Extract the [X, Y] coordinate from the center of the cell holding the provided text.  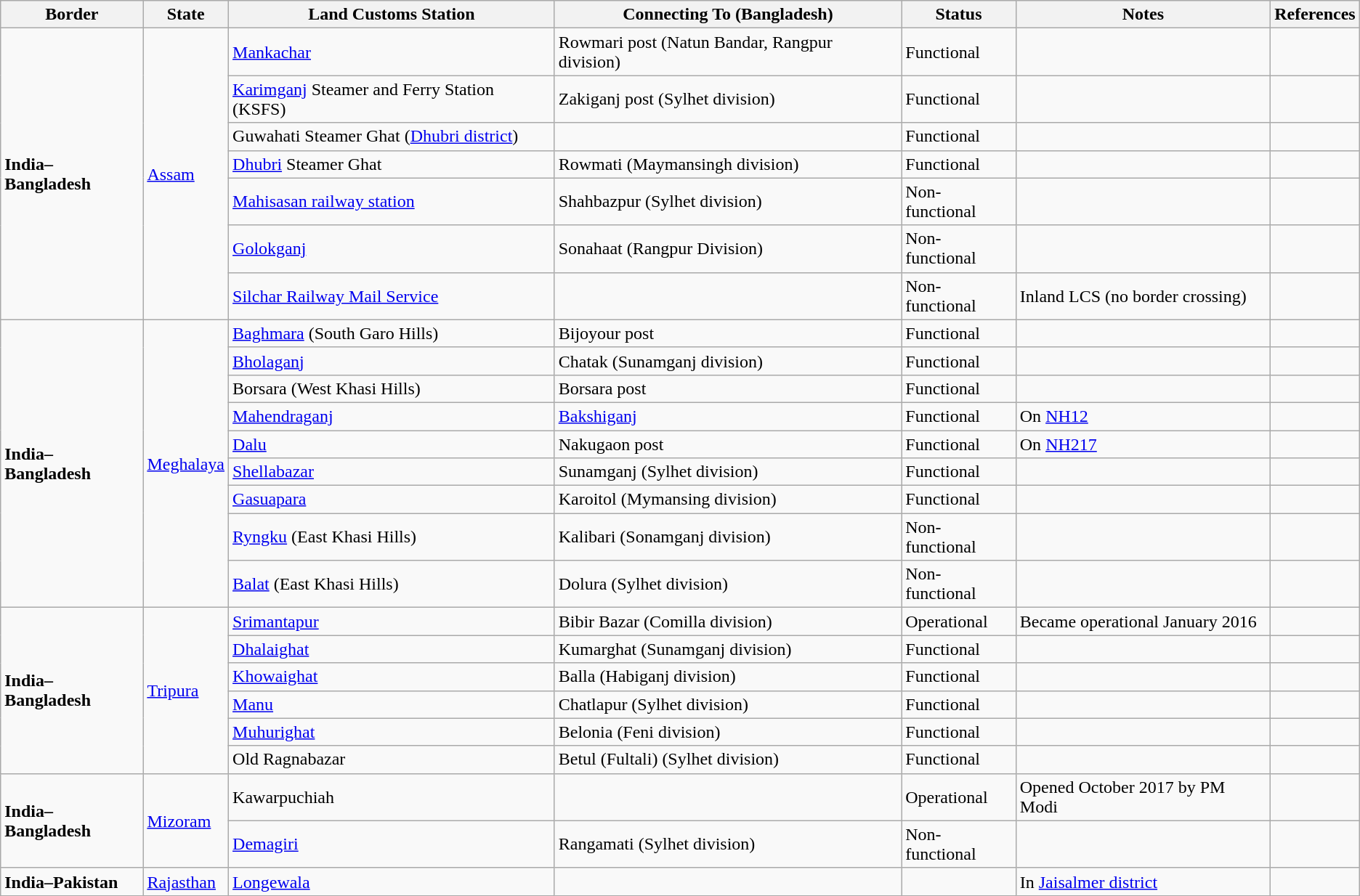
In Jaisalmer district [1143, 881]
Rangamati (Sylhet division) [728, 844]
India–Pakistan [72, 881]
Land Customs Station [392, 15]
Kalibari (Sonamganj division) [728, 537]
Longewala [392, 881]
Mankachar [392, 52]
Dhubri Steamer Ghat [392, 164]
Rowmati (Maymansingh division) [728, 164]
Mahisasan railway station [392, 202]
Border [72, 15]
Rowmari post (Natun Bandar, Rangpur division) [728, 52]
On NH12 [1143, 416]
Gasuapara [392, 500]
Meghalaya [186, 463]
Bakshiganj [728, 416]
Rajasthan [186, 881]
Bholaganj [392, 361]
Opened October 2017 by PM Modi [1143, 797]
Golokganj [392, 248]
Notes [1143, 15]
Betul (Fultali) (Sylhet division) [728, 759]
Shellabazar [392, 472]
Muhurighat [392, 732]
Became operational January 2016 [1143, 622]
Chatlapur (Sylhet division) [728, 704]
Borsara (West Khasi Hills) [392, 388]
Kumarghat (Sunamganj division) [728, 649]
Ryngku (East Khasi Hills) [392, 537]
Mahendraganj [392, 416]
Zakiganj post (Sylhet division) [728, 99]
Srimantapur [392, 622]
On NH217 [1143, 444]
Nakugaon post [728, 444]
Old Ragnabazar [392, 759]
Dolura (Sylhet division) [728, 584]
Kawarpuchiah [392, 797]
Tripura [186, 691]
Shahbazpur (Sylhet division) [728, 202]
Sonahaat (Rangpur Division) [728, 248]
Balla (Habiganj division) [728, 677]
Mizoram [186, 820]
Karimganj Steamer and Ferry Station (KSFS) [392, 99]
Dalu [392, 444]
Karoitol (Mymansing division) [728, 500]
Balat (East Khasi Hills) [392, 584]
Demagiri [392, 844]
Guwahati Steamer Ghat (Dhubri district) [392, 137]
Manu [392, 704]
Assam [186, 174]
References [1315, 15]
Dhalaighat [392, 649]
Bibir Bazar (Comilla division) [728, 622]
Chatak (Sunamganj division) [728, 361]
State [186, 15]
Silchar Railway Mail Service [392, 296]
Connecting To (Bangladesh) [728, 15]
Bijoyour post [728, 333]
Baghmara (South Garo Hills) [392, 333]
Khowaighat [392, 677]
Inland LCS (no border crossing) [1143, 296]
Sunamganj (Sylhet division) [728, 472]
Status [959, 15]
Borsara post [728, 388]
Belonia (Feni division) [728, 732]
